Capture the cell that displays the provided text and extract its [X, Y] central coordinate. 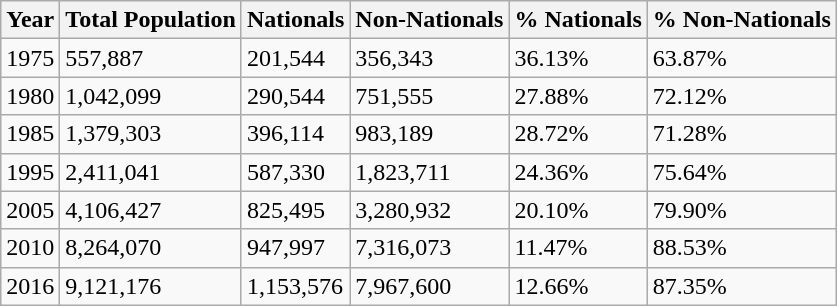
947,997 [295, 248]
27.88% [578, 96]
356,343 [430, 58]
2016 [30, 286]
28.72% [578, 134]
11.47% [578, 248]
% Nationals [578, 20]
1,823,711 [430, 172]
1995 [30, 172]
7,316,073 [430, 248]
20.10% [578, 210]
4,106,427 [151, 210]
Year [30, 20]
201,544 [295, 58]
1,042,099 [151, 96]
751,555 [430, 96]
72.12% [742, 96]
8,264,070 [151, 248]
9,121,176 [151, 286]
3,280,932 [430, 210]
24.36% [578, 172]
290,544 [295, 96]
1980 [30, 96]
Non-Nationals [430, 20]
% Non-Nationals [742, 20]
Nationals [295, 20]
1,153,576 [295, 286]
557,887 [151, 58]
79.90% [742, 210]
1985 [30, 134]
2005 [30, 210]
Total Population [151, 20]
7,967,600 [430, 286]
87.35% [742, 286]
71.28% [742, 134]
2,411,041 [151, 172]
1975 [30, 58]
825,495 [295, 210]
587,330 [295, 172]
1,379,303 [151, 134]
75.64% [742, 172]
12.66% [578, 286]
983,189 [430, 134]
2010 [30, 248]
396,114 [295, 134]
63.87% [742, 58]
88.53% [742, 248]
36.13% [578, 58]
